Pinpoint the cell where the given text exists, returning its [X, Y] midpoint coordinate. 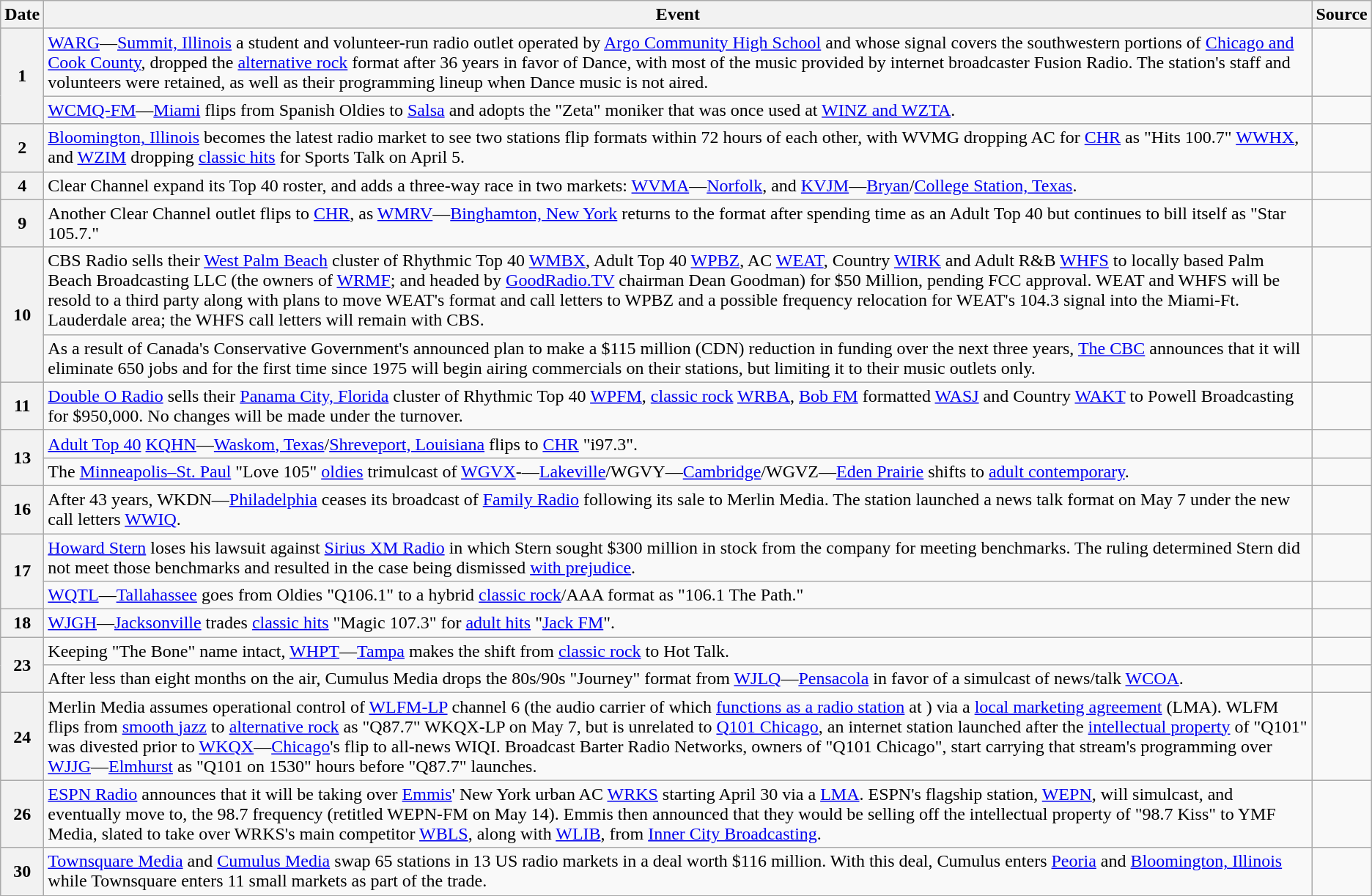
11 [22, 406]
1 [22, 76]
Event [678, 15]
23 [22, 665]
Keeping "The Bone" name intact, WHPT—Tampa makes the shift from classic rock to Hot Talk. [678, 651]
WJGH—Jacksonville trades classic hits "Magic 107.3" for adult hits "Jack FM". [678, 623]
13 [22, 458]
WCMQ-FM—Miami flips from Spanish Oldies to Salsa and adopts the "Zeta" moniker that was once used at WINZ and WZTA. [678, 110]
16 [22, 509]
Adult Top 40 KQHN—Waskom, Texas/Shreveport, Louisiana flips to CHR "i97.3". [678, 444]
Source [1341, 15]
17 [22, 572]
24 [22, 736]
The Minneapolis–St. Paul "Love 105" oldies trimulcast of WGVX-—Lakeville/WGVY—Cambridge/WGVZ—Eden Prairie shifts to adult contemporary. [678, 471]
2 [22, 148]
9 [22, 223]
Clear Channel expand its Top 40 roster, and adds a three-way race in two markets: WVMA—Norfolk, and KVJM—Bryan/College Station, Texas. [678, 186]
18 [22, 623]
WQTL—Tallahassee goes from Oldies "Q106.1" to a hybrid classic rock/AAA format as "106.1 The Path." [678, 595]
26 [22, 814]
10 [22, 315]
Date [22, 15]
30 [22, 871]
4 [22, 186]
